Pinpoint the cell where the given text exists, returning its (X, Y) midpoint coordinate. 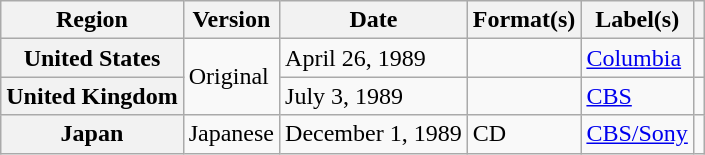
Original (231, 77)
CBS (637, 96)
Date (374, 20)
July 3, 1989 (374, 96)
Format(s) (524, 20)
United Kingdom (92, 96)
Japan (92, 134)
Region (92, 20)
Version (231, 20)
December 1, 1989 (374, 134)
Japanese (231, 134)
April 26, 1989 (374, 58)
United States (92, 58)
Label(s) (637, 20)
Columbia (637, 58)
CD (524, 134)
CBS/Sony (637, 134)
